Determine the [x, y] coordinate at the center of the cell enclosing the given text.  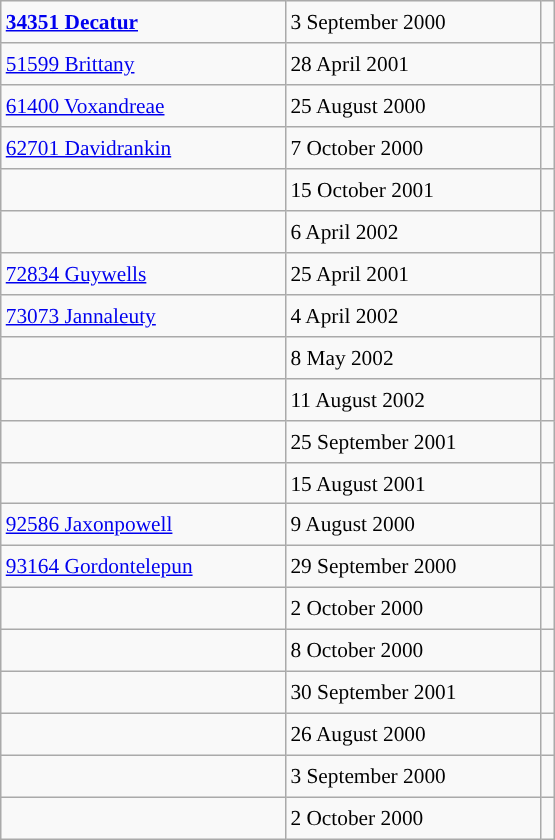
4 April 2002 [412, 315]
61400 Voxandreae [144, 106]
51599 Brittany [144, 64]
93164 Gordontelepun [144, 567]
25 September 2001 [412, 441]
62701 Davidrankin [144, 148]
28 April 2001 [412, 64]
29 September 2000 [412, 567]
15 August 2001 [412, 483]
15 October 2001 [412, 190]
6 April 2002 [412, 232]
25 August 2000 [412, 106]
92586 Jaxonpowell [144, 525]
9 August 2000 [412, 525]
73073 Jannaleuty [144, 315]
7 October 2000 [412, 148]
34351 Decatur [144, 22]
11 August 2002 [412, 399]
72834 Guywells [144, 274]
8 May 2002 [412, 357]
30 September 2001 [412, 693]
25 April 2001 [412, 274]
8 October 2000 [412, 651]
26 August 2000 [412, 735]
